Scan for the cell matching the given text and deliver its (X, Y) coordinate at center. 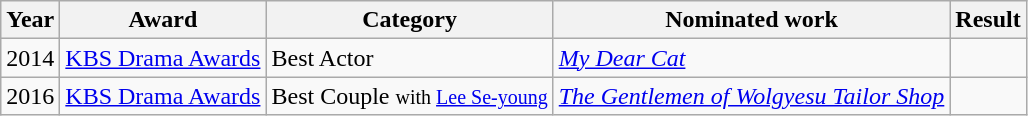
Best Actor (410, 58)
Nominated work (752, 20)
2016 (30, 96)
My Dear Cat (752, 58)
2014 (30, 58)
Category (410, 20)
Best Couple with Lee Se-young (410, 96)
The Gentlemen of Wolgyesu Tailor Shop (752, 96)
Award (163, 20)
Result (988, 20)
Year (30, 20)
